Locate the cell with the specified text and output its [x, y] center coordinate. 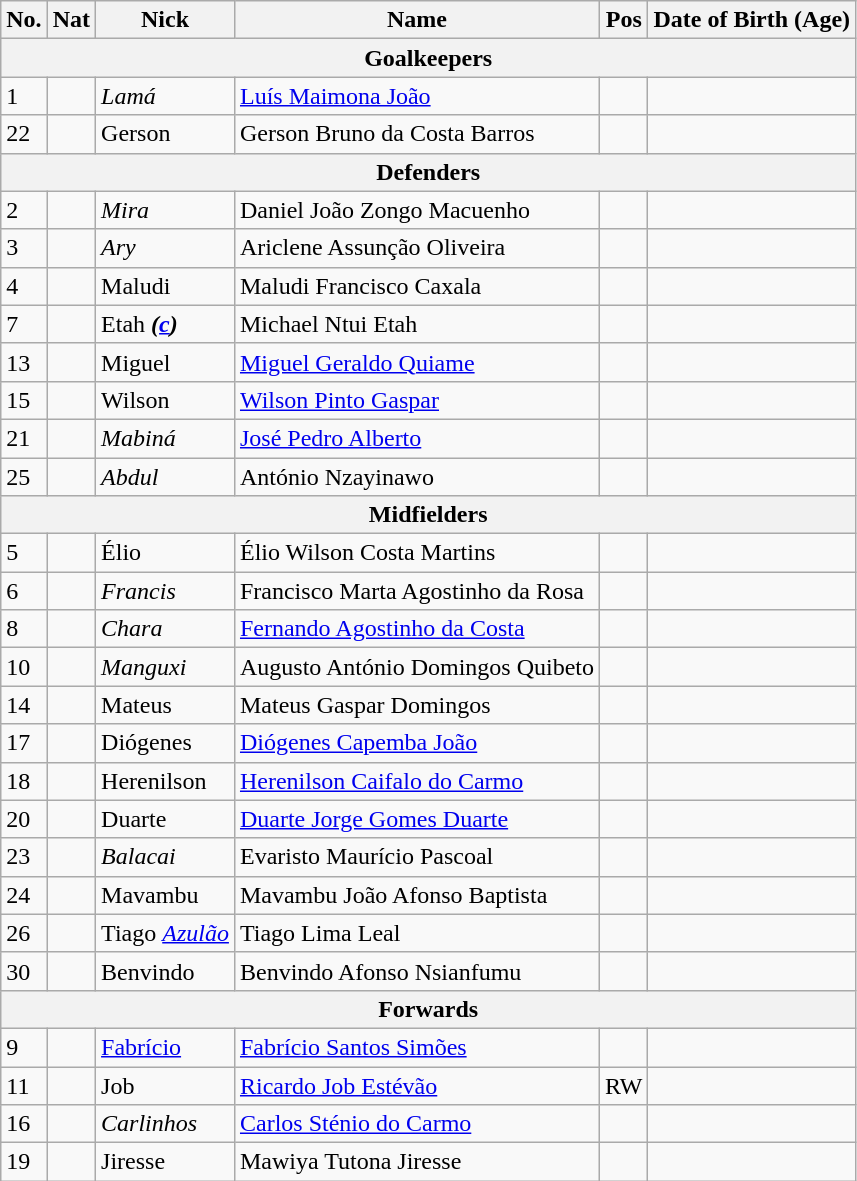
4 [24, 286]
13 [24, 362]
24 [24, 895]
Diógenes Capemba João [416, 743]
17 [24, 743]
Defenders [428, 172]
Élio [166, 553]
Mira [166, 210]
Diógenes [166, 743]
Etah (c) [166, 324]
18 [24, 781]
Date of Birth (Age) [752, 20]
8 [24, 629]
Benvindo [166, 971]
Carlinhos [166, 1124]
José Pedro Alberto [416, 438]
Wilson Pinto Gaspar [416, 400]
Lamá [166, 96]
6 [24, 591]
25 [24, 477]
Gerson Bruno da Costa Barros [416, 134]
7 [24, 324]
Augusto António Domingos Quibeto [416, 667]
Manguxi [166, 667]
15 [24, 400]
Tiago Azulão [166, 933]
Ariclene Assunção Oliveira [416, 248]
20 [24, 819]
Forwards [428, 1009]
10 [24, 667]
Abdul [166, 477]
Ary [166, 248]
Michael Ntui Etah [416, 324]
11 [24, 1085]
Gerson [166, 134]
Nat [71, 20]
Chara [166, 629]
Name [416, 20]
Wilson [166, 400]
Francisco Marta Agostinho da Rosa [416, 591]
Mavambu João Afonso Baptista [416, 895]
Ricardo Job Estévão [416, 1085]
António Nzayinawo [416, 477]
16 [24, 1124]
Miguel Geraldo Quiame [416, 362]
No. [24, 20]
Pos [624, 20]
Job [166, 1085]
Midfielders [428, 515]
Herenilson [166, 781]
Carlos Sténio do Carmo [416, 1124]
Jiresse [166, 1162]
Francis [166, 591]
Fabrício Santos Simões [416, 1047]
26 [24, 933]
2 [24, 210]
14 [24, 705]
Goalkeepers [428, 58]
Duarte Jorge Gomes Duarte [416, 819]
5 [24, 553]
Nick [166, 20]
Mavambu [166, 895]
Mateus Gaspar Domingos [416, 705]
Fabrício [166, 1047]
Élio Wilson Costa Martins [416, 553]
RW [624, 1085]
Herenilson Caifalo do Carmo [416, 781]
Mawiya Tutona Jiresse [416, 1162]
Duarte [166, 819]
Balacai [166, 857]
Tiago Lima Leal [416, 933]
Mabiná [166, 438]
9 [24, 1047]
22 [24, 134]
Luís Maimona João [416, 96]
23 [24, 857]
Mateus [166, 705]
21 [24, 438]
Maludi [166, 286]
Benvindo Afonso Nsianfumu [416, 971]
3 [24, 248]
Miguel [166, 362]
1 [24, 96]
19 [24, 1162]
Daniel João Zongo Macuenho [416, 210]
Maludi Francisco Caxala [416, 286]
Evaristo Maurício Pascoal [416, 857]
30 [24, 971]
Fernando Agostinho da Costa [416, 629]
